From the cell containing the given text, extract its center point as [x, y] coordinate. 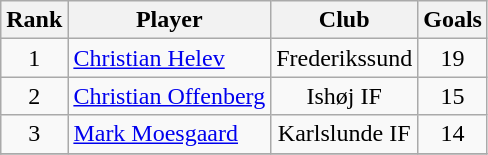
19 [453, 58]
Christian Offenberg [170, 96]
Frederikssund [344, 58]
1 [34, 58]
Karlslunde IF [344, 134]
Goals [453, 20]
Mark Moesgaard [170, 134]
14 [453, 134]
Player [170, 20]
Club [344, 20]
Christian Helev [170, 58]
2 [34, 96]
Rank [34, 20]
3 [34, 134]
15 [453, 96]
Ishøj IF [344, 96]
